Identify which cell holds the provided text, then report its [X, Y] central coordinate. 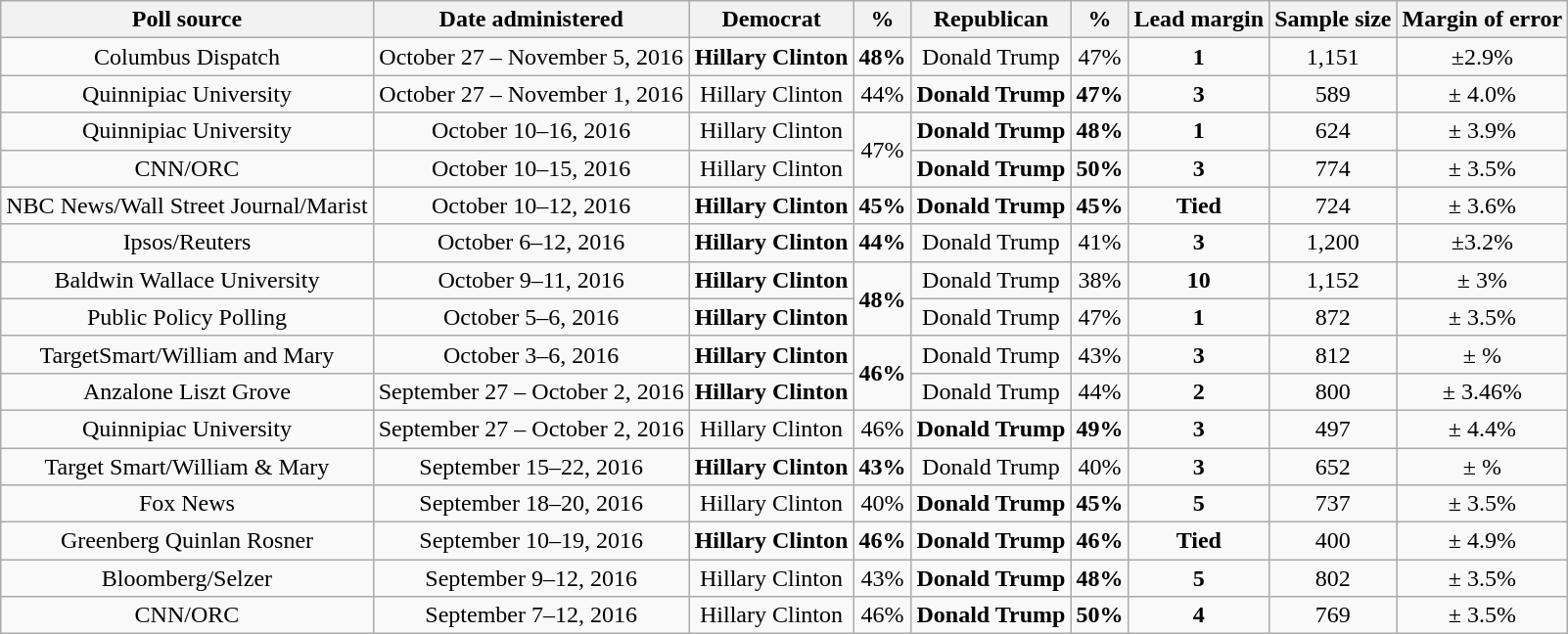
±2.9% [1482, 57]
589 [1333, 94]
October 6–12, 2016 [530, 243]
NBC News/Wall Street Journal/Marist [187, 205]
October 3–6, 2016 [530, 354]
± 4.0% [1482, 94]
800 [1333, 391]
Sample size [1333, 20]
737 [1333, 504]
Lead margin [1199, 20]
September 10–19, 2016 [530, 541]
Anzalone Liszt Grove [187, 391]
± 3.46% [1482, 391]
624 [1333, 131]
October 27 – November 5, 2016 [530, 57]
Columbus Dispatch [187, 57]
September 7–12, 2016 [530, 615]
774 [1333, 168]
497 [1333, 429]
Ipsos/Reuters [187, 243]
September 9–12, 2016 [530, 578]
1,152 [1333, 280]
±3.2% [1482, 243]
1,151 [1333, 57]
TargetSmart/William and Mary [187, 354]
724 [1333, 205]
October 10–15, 2016 [530, 168]
400 [1333, 541]
812 [1333, 354]
± 3.6% [1482, 205]
769 [1333, 615]
± 3% [1482, 280]
± 3.9% [1482, 131]
872 [1333, 317]
10 [1199, 280]
± 4.9% [1482, 541]
± 4.4% [1482, 429]
September 15–22, 2016 [530, 467]
Target Smart/William & Mary [187, 467]
Margin of error [1482, 20]
Greenberg Quinlan Rosner [187, 541]
Date administered [530, 20]
Public Policy Polling [187, 317]
October 10–12, 2016 [530, 205]
Democrat [771, 20]
Fox News [187, 504]
October 5–6, 2016 [530, 317]
652 [1333, 467]
Republican [991, 20]
1,200 [1333, 243]
October 10–16, 2016 [530, 131]
September 18–20, 2016 [530, 504]
2 [1199, 391]
October 27 – November 1, 2016 [530, 94]
38% [1100, 280]
Bloomberg/Selzer [187, 578]
802 [1333, 578]
October 9–11, 2016 [530, 280]
49% [1100, 429]
Baldwin Wallace University [187, 280]
Poll source [187, 20]
41% [1100, 243]
4 [1199, 615]
